Detect which cell encompasses the target text, then output its (X, Y) center coordinate. 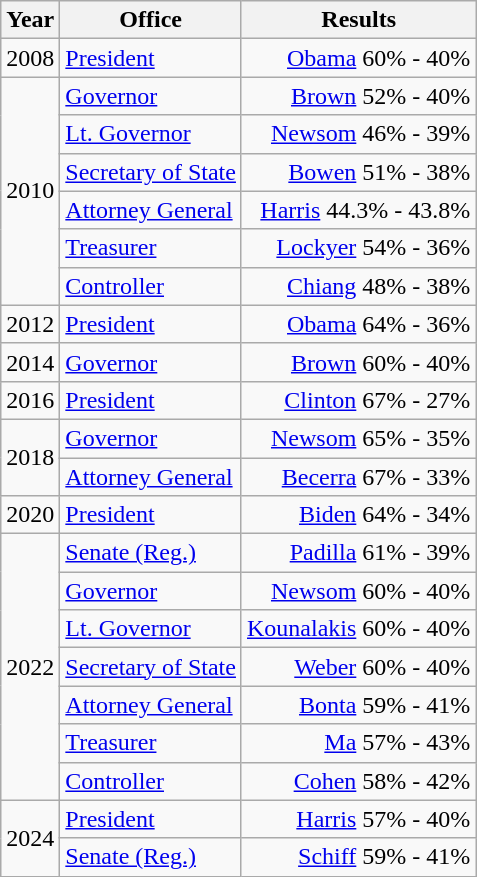
Weber 60% - 40% (358, 667)
Ma 57% - 43% (358, 743)
Biden 64% - 34% (358, 515)
Obama 64% - 36% (358, 324)
2012 (30, 324)
Newsom 65% - 35% (358, 438)
Harris 57% - 40% (358, 819)
2016 (30, 400)
Schiff 59% - 41% (358, 857)
Year (30, 20)
Cohen 58% - 42% (358, 781)
Clinton 67% - 27% (358, 400)
Harris 44.3% - 43.8% (358, 210)
2010 (30, 191)
2024 (30, 838)
Brown 60% - 40% (358, 362)
2022 (30, 667)
Office (151, 20)
Kounalakis 60% - 40% (358, 629)
2008 (30, 58)
Bonta 59% - 41% (358, 705)
Bowen 51% - 38% (358, 172)
Brown 52% - 40% (358, 96)
2014 (30, 362)
Newsom 46% - 39% (358, 134)
Newsom 60% - 40% (358, 591)
Chiang 48% - 38% (358, 286)
Results (358, 20)
Lockyer 54% - 36% (358, 248)
Becerra 67% - 33% (358, 477)
Padilla 61% - 39% (358, 553)
2018 (30, 457)
Obama 60% - 40% (358, 58)
2020 (30, 515)
